Scan for the cell matching the given text and deliver its (x, y) coordinate at center. 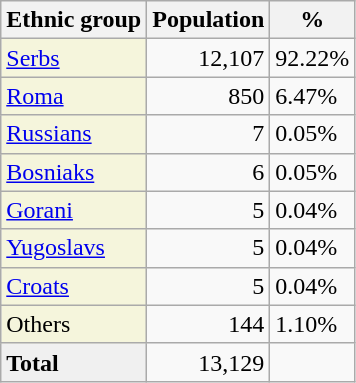
Gorani (74, 210)
Russians (74, 134)
12,107 (208, 58)
Ethnic group (74, 20)
Serbs (74, 58)
6.47% (312, 96)
1.10% (312, 324)
Others (74, 324)
13,129 (208, 362)
% (312, 20)
6 (208, 172)
92.22% (312, 58)
Roma (74, 96)
Population (208, 20)
Croats (74, 286)
Bosniaks (74, 172)
Yugoslavs (74, 248)
850 (208, 96)
144 (208, 324)
Total (74, 362)
7 (208, 134)
